Capture the cell that displays the provided text and extract its (x, y) central coordinate. 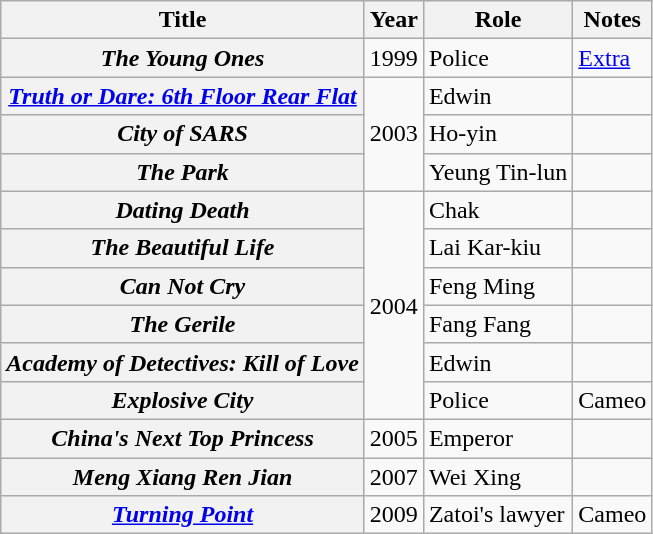
Explosive City (183, 400)
2007 (394, 477)
2005 (394, 438)
2009 (394, 515)
Year (394, 20)
2003 (394, 134)
Extra (612, 58)
1999 (394, 58)
China's Next Top Princess (183, 438)
Wei Xing (498, 477)
City of SARS (183, 134)
Fang Fang (498, 324)
The Park (183, 172)
Academy of Detectives: Kill of Love (183, 362)
Yeung Tin-lun (498, 172)
Truth or Dare: 6th Floor Rear Flat (183, 96)
Meng Xiang Ren Jian (183, 477)
Role (498, 20)
Notes (612, 20)
Turning Point (183, 515)
Feng Ming (498, 286)
The Young Ones (183, 58)
Dating Death (183, 210)
Zatoi's lawyer (498, 515)
The Gerile (183, 324)
Lai Kar-kiu (498, 248)
Can Not Cry (183, 286)
Ho-yin (498, 134)
Chak (498, 210)
2004 (394, 305)
The Beautiful Life (183, 248)
Emperor (498, 438)
Title (183, 20)
